From the cell containing the given text, extract its center point as (X, Y) coordinate. 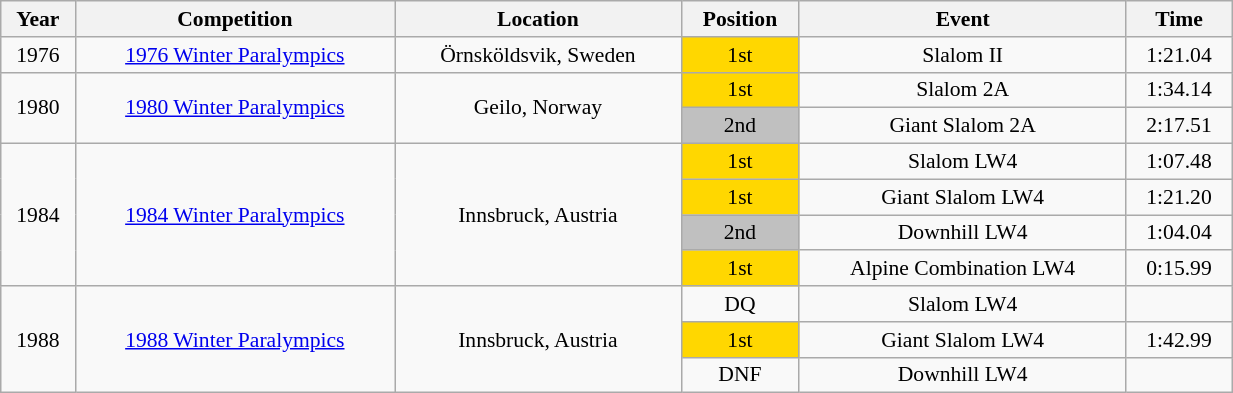
1:34.14 (1178, 90)
DQ (740, 304)
Year (38, 19)
Alpine Combination LW4 (963, 269)
1980 (38, 108)
DNF (740, 375)
1976 Winter Paralympics (235, 55)
Geilo, Norway (538, 108)
1:07.48 (1178, 162)
1988 (38, 340)
2:17.51 (1178, 126)
Event (963, 19)
Competition (235, 19)
Time (1178, 19)
1:42.99 (1178, 340)
0:15.99 (1178, 269)
1984 (38, 215)
1980 Winter Paralympics (235, 108)
Slalom 2A (963, 90)
Position (740, 19)
1976 (38, 55)
1:21.04 (1178, 55)
Giant Slalom 2A (963, 126)
1988 Winter Paralympics (235, 340)
1:04.04 (1178, 233)
1984 Winter Paralympics (235, 215)
Örnsköldsvik, Sweden (538, 55)
Location (538, 19)
1:21.20 (1178, 197)
Slalom II (963, 55)
